Return [X, Y] of the center of cell containing provided text 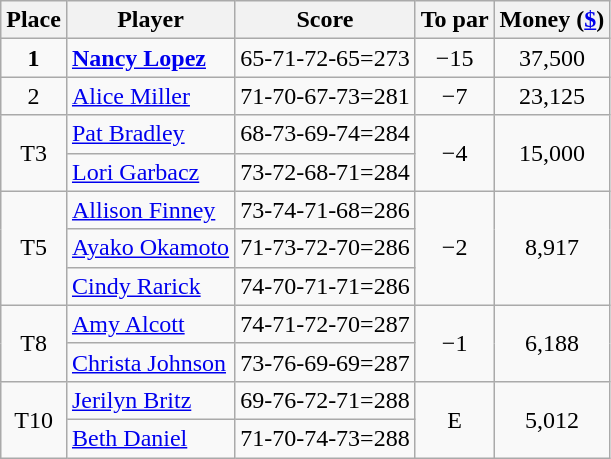
74-70-71-71=286 [326, 286]
−4 [454, 153]
5,012 [552, 419]
71-73-72-70=286 [326, 248]
74-71-72-70=287 [326, 324]
E [454, 419]
T8 [34, 343]
1 [34, 58]
Beth Daniel [150, 438]
73-76-69-69=287 [326, 362]
Jerilyn Britz [150, 400]
−7 [454, 96]
8,917 [552, 248]
Player [150, 20]
Christa Johnson [150, 362]
Pat Bradley [150, 134]
T3 [34, 153]
71-70-67-73=281 [326, 96]
73-74-71-68=286 [326, 210]
T10 [34, 419]
Score [326, 20]
68-73-69-74=284 [326, 134]
6,188 [552, 343]
Amy Alcott [150, 324]
Ayako Okamoto [150, 248]
−15 [454, 58]
Alice Miller [150, 96]
23,125 [552, 96]
37,500 [552, 58]
Place [34, 20]
69-76-72-71=288 [326, 400]
Cindy Rarick [150, 286]
Allison Finney [150, 210]
−1 [454, 343]
15,000 [552, 153]
To par [454, 20]
Nancy Lopez [150, 58]
2 [34, 96]
−2 [454, 248]
71-70-74-73=288 [326, 438]
73-72-68-71=284 [326, 172]
Lori Garbacz [150, 172]
T5 [34, 248]
65-71-72-65=273 [326, 58]
Money ($) [552, 20]
